Pinpoint the cell where the given text exists, returning its [x, y] midpoint coordinate. 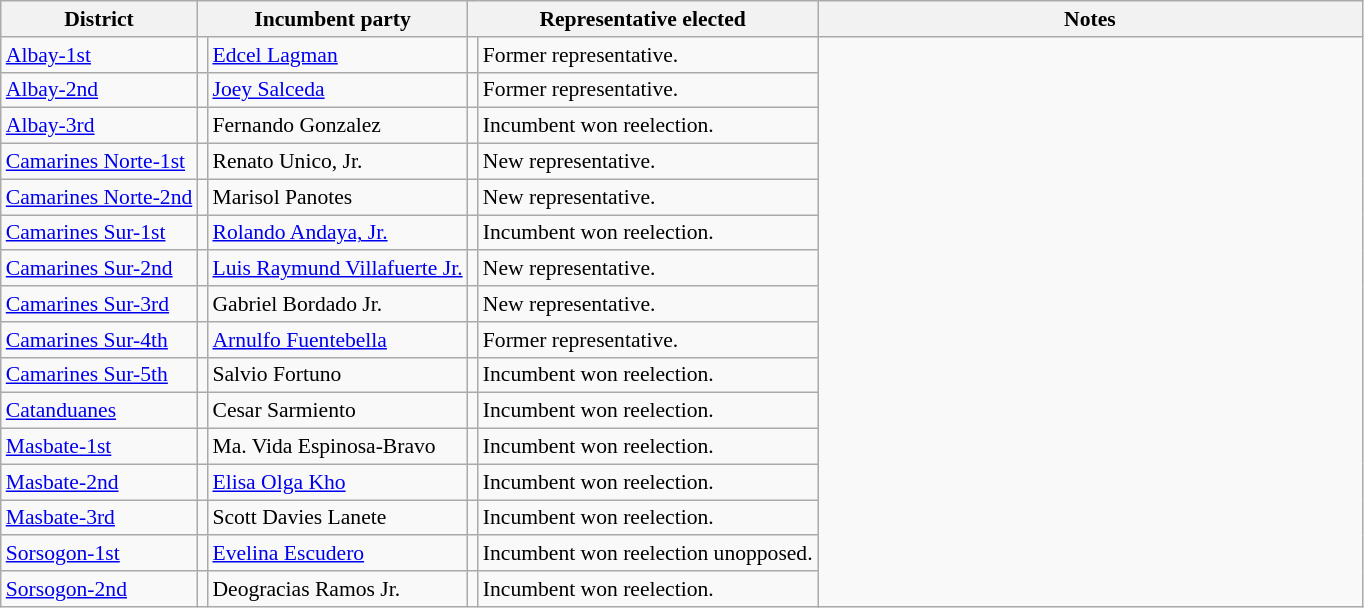
Camarines Sur-3rd [100, 304]
Elisa Olga Kho [337, 482]
Joey Salceda [337, 90]
Gabriel Bordado Jr. [337, 304]
Camarines Sur-1st [100, 233]
Representative elected [643, 19]
Cesar Sarmiento [337, 411]
Deogracias Ramos Jr. [337, 589]
Marisol Panotes [337, 197]
Edcel Lagman [337, 55]
Salvio Fortuno [337, 375]
Evelina Escudero [337, 554]
Notes [1090, 19]
Camarines Sur-2nd [100, 269]
Scott Davies Lanete [337, 518]
Masbate-1st [100, 447]
Arnulfo Fuentebella [337, 340]
Luis Raymund Villafuerte Jr. [337, 269]
District [100, 19]
Incumbent party [332, 19]
Sorsogon-2nd [100, 589]
Renato Unico, Jr. [337, 162]
Masbate-2nd [100, 482]
Catanduanes [100, 411]
Albay-3rd [100, 126]
Albay-2nd [100, 90]
Camarines Norte-2nd [100, 197]
Camarines Norte-1st [100, 162]
Masbate-3rd [100, 518]
Camarines Sur-4th [100, 340]
Fernando Gonzalez [337, 126]
Ma. Vida Espinosa-Bravo [337, 447]
Sorsogon-1st [100, 554]
Camarines Sur-5th [100, 375]
Albay-1st [100, 55]
Rolando Andaya, Jr. [337, 233]
Incumbent won reelection unopposed. [648, 554]
